Capture the cell that displays the provided text and extract its [x, y] central coordinate. 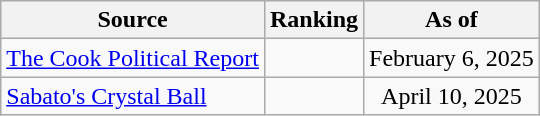
As of [452, 20]
April 10, 2025 [452, 96]
February 6, 2025 [452, 58]
Ranking [314, 20]
Sabato's Crystal Ball [133, 96]
The Cook Political Report [133, 58]
Source [133, 20]
